Extract the [x, y] coordinate from the center of the cell holding the provided text.  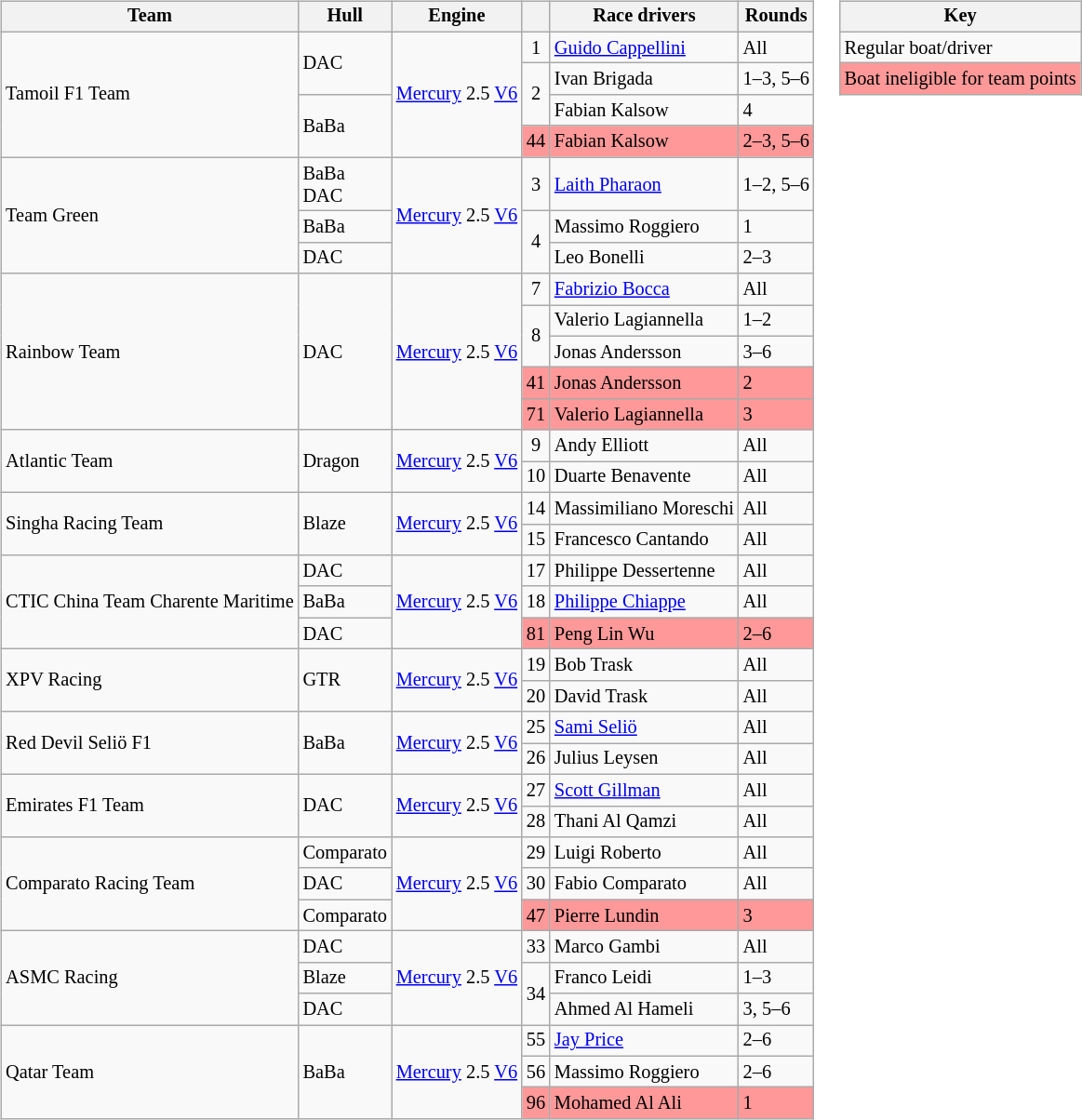
Philippe Dessertenne [644, 571]
Qatar Team [149, 1072]
Sami Seliö [644, 727]
1–3, 5–6 [776, 79]
Bob Trask [644, 665]
Julius Leysen [644, 759]
Rainbow Team [149, 352]
96 [536, 1103]
28 [536, 821]
Tamoil F1 Team [149, 95]
10 [536, 477]
GTR [345, 681]
Fabio Comparato [644, 884]
Guido Cappellini [644, 47]
8 [536, 337]
1–3 [776, 978]
44 [536, 141]
1–2, 5–6 [776, 184]
BaBaDAC [345, 184]
1–2 [776, 321]
7 [536, 289]
Atlantic Team [149, 461]
Race drivers [644, 17]
17 [536, 571]
Philippe Chiappe [644, 602]
Hull [345, 17]
Ivan Brigada [644, 79]
55 [536, 1041]
Andy Elliott [644, 446]
15 [536, 540]
29 [536, 853]
Scott Gillman [644, 790]
Jay Price [644, 1041]
Singha Racing Team [149, 523]
Emirates F1 Team [149, 806]
Massimiliano Moreschi [644, 508]
30 [536, 884]
3, 5–6 [776, 1009]
Peng Lin Wu [644, 633]
41 [536, 383]
ASMC Racing [149, 979]
56 [536, 1072]
2–3, 5–6 [776, 141]
47 [536, 915]
34 [536, 993]
Fabrizio Bocca [644, 289]
Thani Al Qamzi [644, 821]
Dragon [345, 461]
CTIC China Team Charente Maritime [149, 603]
Pierre Lundin [644, 915]
25 [536, 727]
XPV Racing [149, 681]
Duarte Benavente [644, 477]
Team Green [149, 216]
Team [149, 17]
81 [536, 633]
Laith Pharaon [644, 184]
David Trask [644, 696]
Marco Gambi [644, 947]
3–6 [776, 352]
Regular boat/driver [960, 47]
Rounds [776, 17]
Francesco Cantando [644, 540]
Engine [457, 17]
Comparato Racing Team [149, 884]
2–3 [776, 258]
Franco Leidi [644, 978]
9 [536, 446]
Boat ineligible for team points [960, 79]
Key [960, 17]
18 [536, 602]
Leo Bonelli [644, 258]
Mohamed Al Ali [644, 1103]
33 [536, 947]
Luigi Roberto [644, 853]
27 [536, 790]
14 [536, 508]
19 [536, 665]
Ahmed Al Hameli [644, 1009]
20 [536, 696]
Red Devil Seliö F1 [149, 742]
26 [536, 759]
71 [536, 415]
